Scan for the cell matching the given text and deliver its [x, y] coordinate at center. 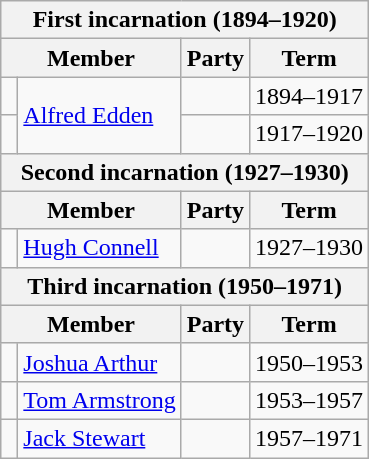
First incarnation (1894–1920) [185, 20]
Jack Stewart [100, 438]
1927–1930 [310, 248]
Hugh Connell [100, 248]
1957–1971 [310, 438]
1950–1953 [310, 362]
Tom Armstrong [100, 400]
1953–1957 [310, 400]
Alfred Edden [100, 115]
Joshua Arthur [100, 362]
1894–1917 [310, 96]
Third incarnation (1950–1971) [185, 286]
Second incarnation (1927–1930) [185, 172]
1917–1920 [310, 134]
